Extract the (X, Y) coordinate from the center of the cell holding the provided text.  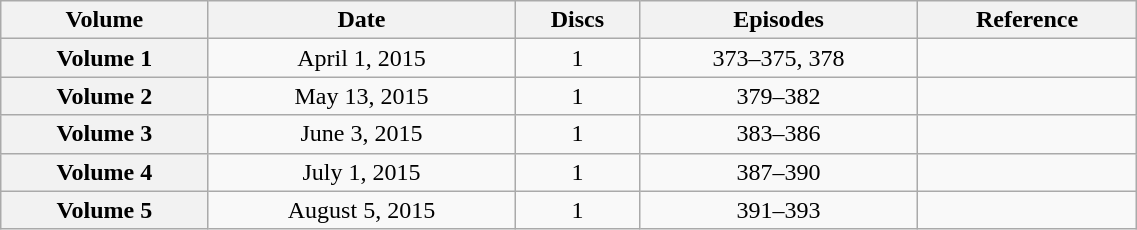
Volume (104, 20)
Discs (578, 20)
Volume 2 (104, 96)
379–382 (778, 96)
373–375, 378 (778, 58)
May 13, 2015 (362, 96)
Volume 3 (104, 134)
387–390 (778, 172)
Volume 4 (104, 172)
Episodes (778, 20)
July 1, 2015 (362, 172)
383–386 (778, 134)
Date (362, 20)
Volume 1 (104, 58)
Reference (1027, 20)
June 3, 2015 (362, 134)
391–393 (778, 210)
April 1, 2015 (362, 58)
Volume 5 (104, 210)
August 5, 2015 (362, 210)
